Determine the [X, Y] coordinate at the center of the cell enclosing the given text.  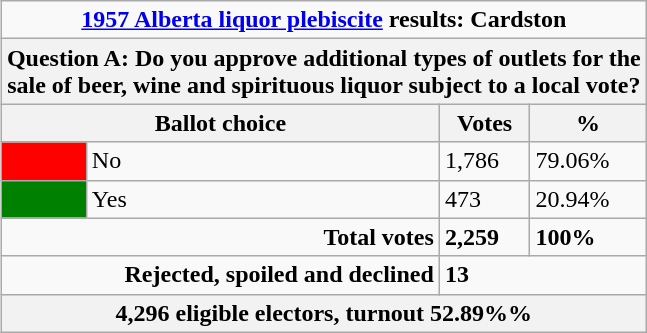
Votes [484, 123]
100% [588, 237]
No [262, 161]
% [588, 123]
Total votes [220, 237]
1957 Alberta liquor plebiscite results: Cardston [324, 20]
Ballot choice [220, 123]
473 [484, 199]
20.94% [588, 199]
4,296 eligible electors, turnout 52.89%% [324, 313]
1,786 [484, 161]
2,259 [484, 237]
Question A: Do you approve additional types of outlets for the sale of beer, wine and spirituous liquor subject to a local vote? [324, 72]
79.06% [588, 161]
Rejected, spoiled and declined [220, 275]
Yes [262, 199]
13 [542, 275]
